Scan for the cell matching the given text and deliver its (x, y) coordinate at center. 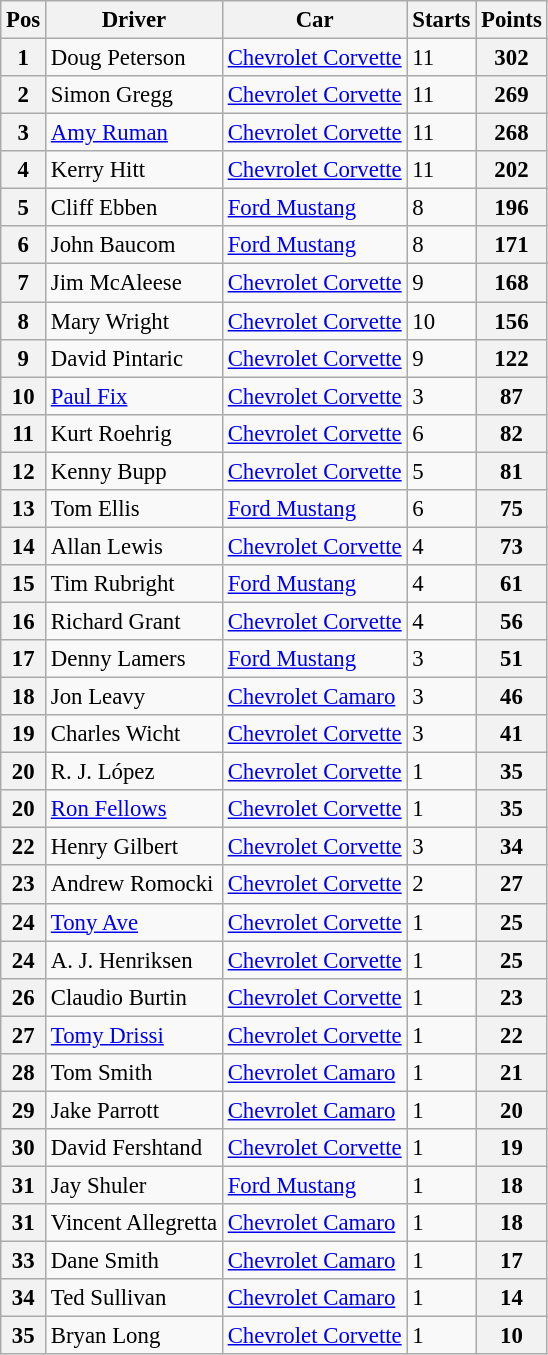
269 (512, 95)
28 (24, 1073)
Tom Smith (134, 1073)
Tomy Drissi (134, 1035)
13 (24, 509)
Kerry Hitt (134, 170)
R. J. López (134, 772)
Tony Ave (134, 922)
41 (512, 734)
16 (24, 621)
David Pintaric (134, 358)
268 (512, 133)
Starts (442, 20)
Richard Grant (134, 621)
196 (512, 208)
Paul Fix (134, 396)
81 (512, 471)
Dane Smith (134, 1261)
Tom Ellis (134, 509)
Andrew Romocki (134, 885)
Tim Rubright (134, 584)
Denny Lamers (134, 659)
12 (24, 471)
Simon Gregg (134, 95)
Cliff Ebben (134, 208)
56 (512, 621)
15 (24, 584)
156 (512, 321)
29 (24, 1110)
John Baucom (134, 245)
Bryan Long (134, 1336)
Doug Peterson (134, 58)
61 (512, 584)
David Fershtand (134, 1148)
Kenny Bupp (134, 471)
Points (512, 20)
87 (512, 396)
46 (512, 697)
26 (24, 997)
302 (512, 58)
Claudio Burtin (134, 997)
33 (24, 1261)
Charles Wicht (134, 734)
Ron Fellows (134, 809)
Pos (24, 20)
Kurt Roehrig (134, 433)
A. J. Henriksen (134, 960)
Driver (134, 20)
Ted Sullivan (134, 1298)
Allan Lewis (134, 546)
171 (512, 245)
Jake Parrott (134, 1110)
122 (512, 358)
Henry Gilbert (134, 847)
73 (512, 546)
7 (24, 283)
82 (512, 433)
Mary Wright (134, 321)
21 (512, 1073)
168 (512, 283)
Jim McAleese (134, 283)
51 (512, 659)
Jon Leavy (134, 697)
Amy Ruman (134, 133)
Car (314, 20)
75 (512, 509)
Jay Shuler (134, 1185)
202 (512, 170)
Vincent Allegretta (134, 1223)
30 (24, 1148)
